From the cell containing the given text, extract its center point as [x, y] coordinate. 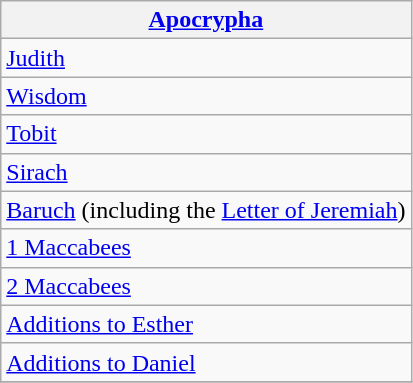
Sirach [206, 172]
Apocrypha [206, 20]
Additions to Esther [206, 324]
1 Maccabees [206, 248]
Additions to Daniel [206, 362]
Baruch (including the Letter of Jeremiah) [206, 210]
2 Maccabees [206, 286]
Judith [206, 58]
Tobit [206, 134]
Wisdom [206, 96]
